Provide the (X, Y) coordinate of the cell's center where the given text is located.  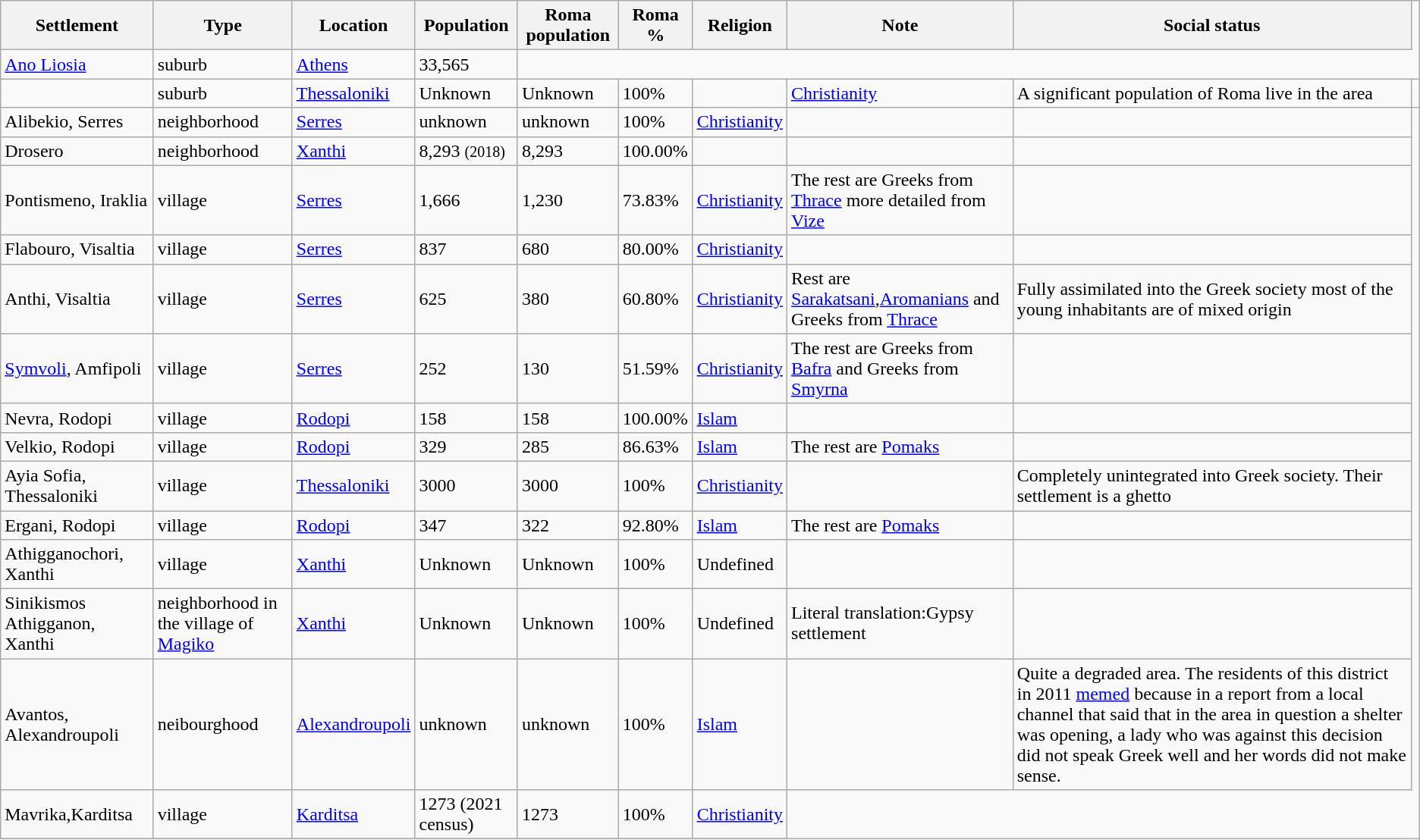
329 (466, 447)
680 (567, 249)
Alexandroupoli (353, 725)
Drosero (77, 151)
60.80% (655, 299)
Sinikismos Athigganon, Xanthi (77, 624)
8,293 (2018) (466, 151)
92.80% (655, 525)
neighborhood in the village of Magiko (223, 624)
Athigganochori, Xanthi (77, 564)
Karditsa (353, 814)
252 (466, 368)
Settlement (77, 26)
The rest are Greeks from Bafra and Greeks from Smyrna (900, 368)
Fully assimilated into the Greek society most of the young inhabitants are of mixed origin (1212, 299)
Velkio, Rodopi (77, 447)
8,293 (567, 151)
1273 (2021 census) (466, 814)
1,666 (466, 200)
Social status (1212, 26)
Ano Liosia (77, 64)
86.63% (655, 447)
Literal translation:Gypsy settlement (900, 624)
1273 (567, 814)
1,230 (567, 200)
Alibekio, Serres (77, 122)
Nevra, Rodopi (77, 418)
837 (466, 249)
Roma % (655, 26)
Population (466, 26)
130 (567, 368)
Type (223, 26)
51.59% (655, 368)
A significant population of Roma live in the area (1212, 93)
Avantos, Alexandroupoli (77, 725)
Ergani, Rodopi (77, 525)
322 (567, 525)
Mavrika,Karditsa (77, 814)
Note (900, 26)
Athens (353, 64)
Flabouro, Visaltia (77, 249)
625 (466, 299)
Location (353, 26)
Ayia Sofia, Thessaloniki (77, 485)
neibourghood (223, 725)
Pontismeno, Iraklia (77, 200)
380 (567, 299)
The rest are Greeks from Thrace more detailed from Vize (900, 200)
80.00% (655, 249)
Symvoli, Amfipoli (77, 368)
Roma population (567, 26)
73.83% (655, 200)
Religion (740, 26)
285 (567, 447)
Rest are Sarakatsani,Aromanians and Greeks from Thrace (900, 299)
Anthi, Visaltia (77, 299)
33,565 (466, 64)
Completely unintegrated into Greek society. Their settlement is a ghetto (1212, 485)
347 (466, 525)
